Search for the cell housing the specified text and yield its (X, Y) center coordinate. 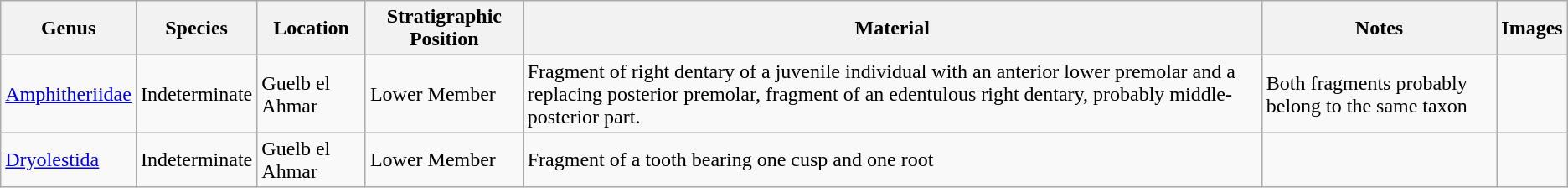
Fragment of a tooth bearing one cusp and one root (892, 159)
Dryolestida (69, 159)
Both fragments probably belong to the same taxon (1379, 94)
Species (196, 29)
Location (312, 29)
Stratigraphic Position (444, 29)
Genus (69, 29)
Notes (1379, 29)
Images (1532, 29)
Material (892, 29)
Amphitheriidae (69, 94)
